Identify which cell holds the provided text, then report its [X, Y] central coordinate. 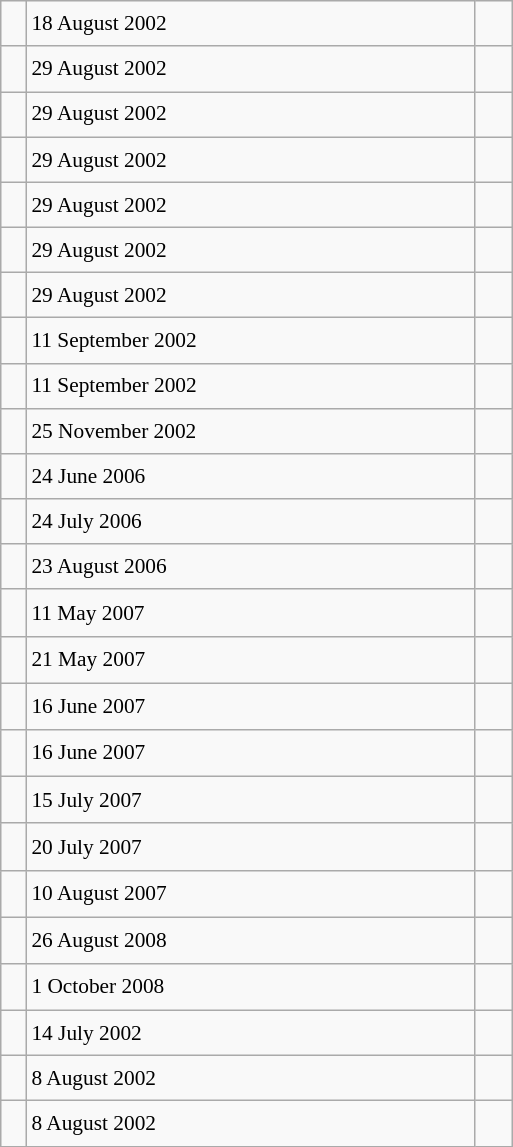
15 July 2007 [250, 800]
24 July 2006 [250, 522]
26 August 2008 [250, 940]
24 June 2006 [250, 476]
14 July 2002 [250, 1032]
1 October 2008 [250, 988]
18 August 2002 [250, 24]
11 May 2007 [250, 612]
25 November 2002 [250, 430]
10 August 2007 [250, 894]
21 May 2007 [250, 660]
20 July 2007 [250, 846]
23 August 2006 [250, 566]
